From the cell containing the given text, extract its center point as [x, y] coordinate. 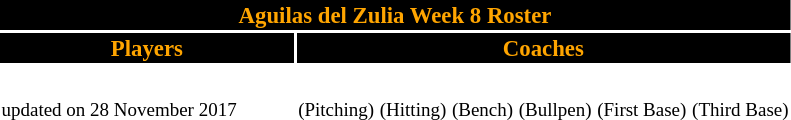
Players [147, 48]
Aguilas del Zulia Week 8 Roster [395, 15]
Coaches [544, 48]
